Scan for the cell matching the given text and deliver its (X, Y) coordinate at center. 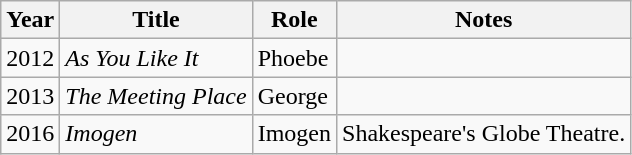
Year (30, 20)
As You Like It (156, 58)
Role (294, 20)
Shakespeare's Globe Theatre. (484, 134)
2016 (30, 134)
2013 (30, 96)
2012 (30, 58)
Phoebe (294, 58)
The Meeting Place (156, 96)
Notes (484, 20)
George (294, 96)
Title (156, 20)
